Extract the [x, y] coordinate from the center of the cell holding the provided text.  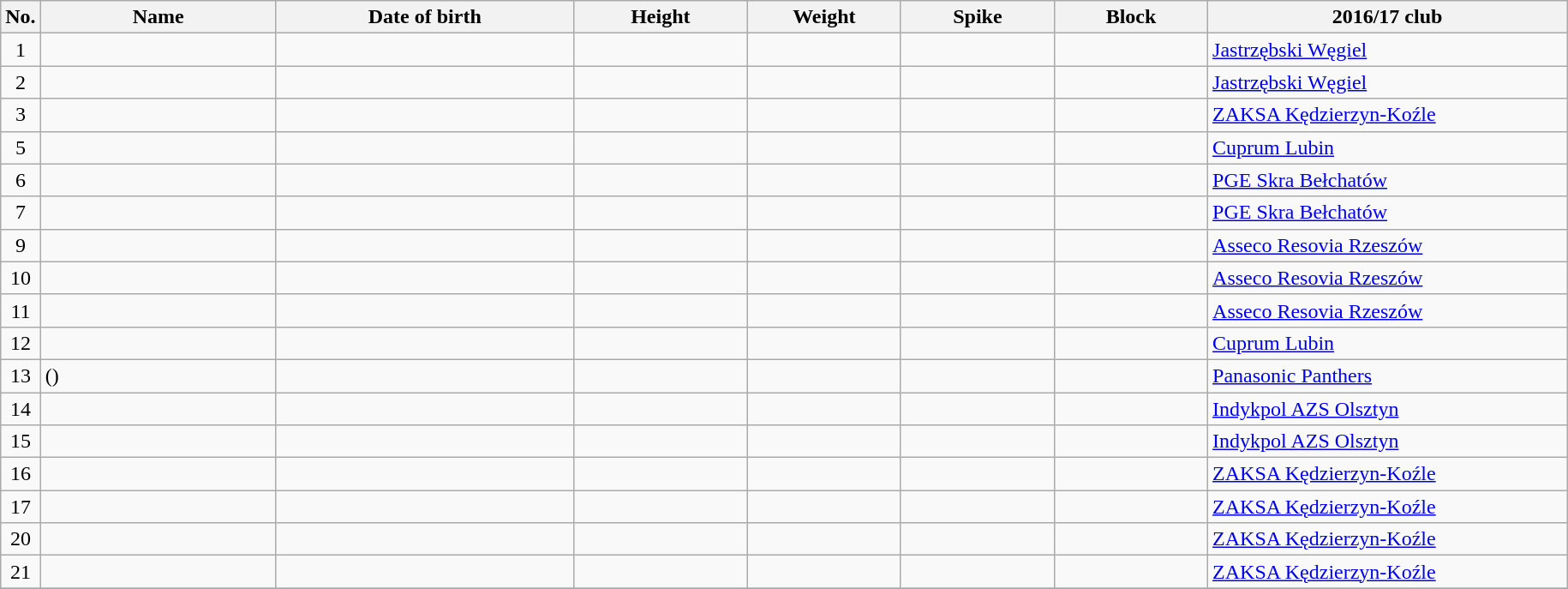
5 [21, 147]
10 [21, 278]
2016/17 club [1388, 17]
Panasonic Panthers [1388, 376]
17 [21, 507]
11 [21, 310]
6 [21, 180]
No. [21, 17]
Name [158, 17]
Block [1131, 17]
16 [21, 474]
21 [21, 572]
9 [21, 245]
7 [21, 213]
3 [21, 115]
Spike [977, 17]
() [158, 376]
Weight [824, 17]
Height [660, 17]
2 [21, 82]
14 [21, 409]
1 [21, 50]
12 [21, 343]
Date of birth [425, 17]
15 [21, 442]
20 [21, 539]
13 [21, 376]
